Detect which cell encompasses the target text, then output its [x, y] center coordinate. 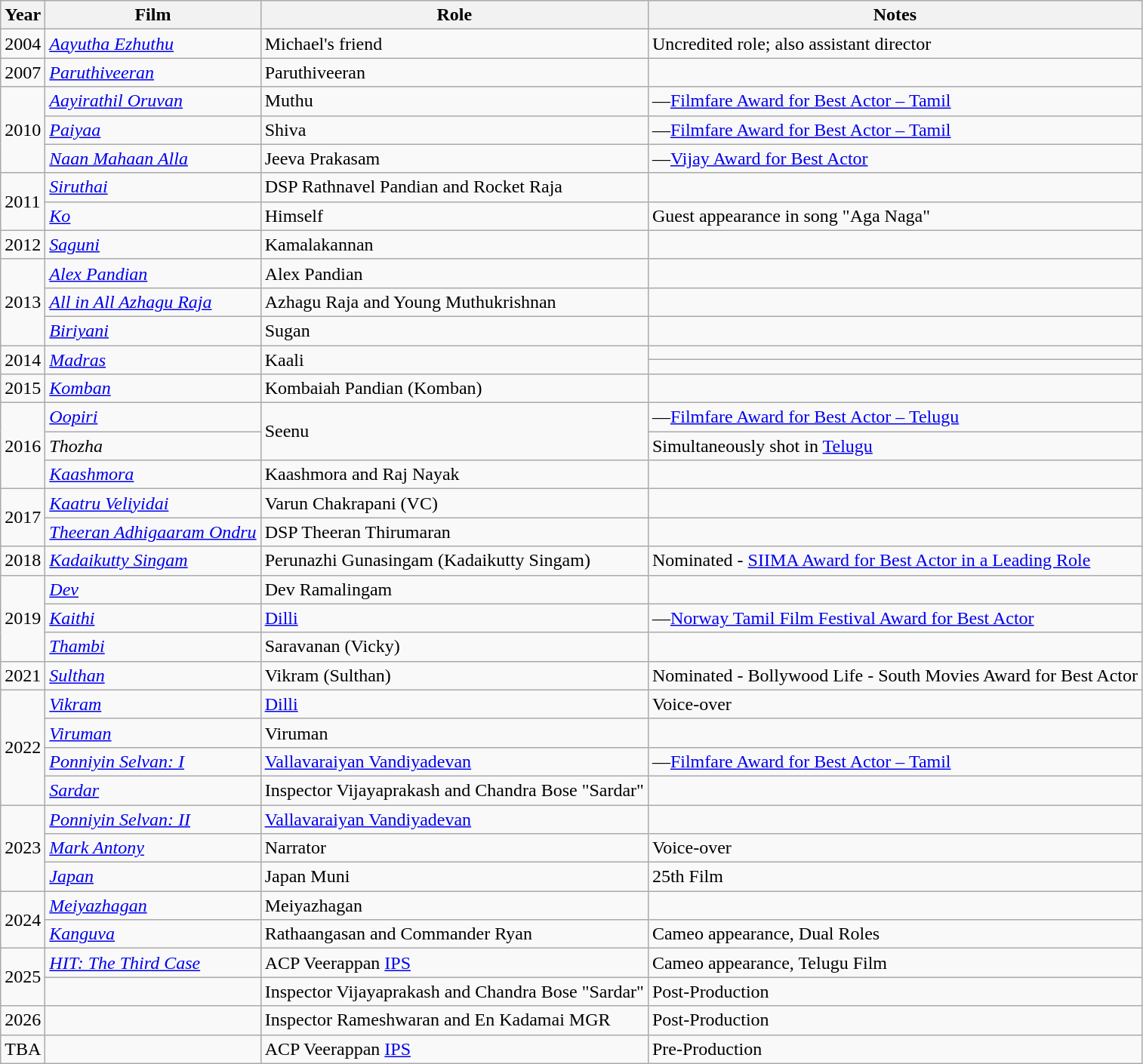
Saravanan (Vicky) [454, 647]
Vikram [153, 704]
Sugan [454, 331]
Narrator [454, 848]
DSP Rathnavel Pandian and Rocket Raja [454, 187]
—Vijay Award for Best Actor [895, 158]
Himself [454, 216]
Jeeva Prakasam [454, 158]
—Norway Tamil Film Festival Award for Best Actor [895, 618]
2017 [23, 518]
Kadaikutty Singam [153, 561]
2011 [23, 201]
Kaashmora and Raj Nayak [454, 475]
Biriyani [153, 331]
Kombaiah Pandian (Komban) [454, 389]
Thambi [153, 647]
Japan Muni [454, 877]
2013 [23, 302]
Japan [153, 877]
Year [23, 15]
2019 [23, 618]
Aayutha Ezhuthu [153, 44]
2024 [23, 920]
Mark Antony [153, 848]
Cameo appearance, Telugu Film [895, 963]
Ponniyin Selvan: I [153, 761]
Kanguva [153, 934]
Role [454, 15]
Paiyaa [153, 130]
Saguni [153, 244]
Rathaangasan and Commander Ryan [454, 934]
HIT: The Third Case [153, 963]
Naan Mahaan Alla [153, 158]
Simultaneously shot in Telugu [895, 446]
Komban [153, 389]
Aayirathil Oruvan [153, 101]
Oopiri [153, 417]
Varun Chakrapani (VC) [454, 503]
Cameo appearance, Dual Roles [895, 934]
2010 [23, 130]
Azhagu Raja and Young Muthukrishnan [454, 302]
Film [153, 15]
2023 [23, 847]
25th Film [895, 877]
Ponniyin Selvan: II [153, 819]
Dev Ramalingam [454, 589]
Kaatru Veliyidai [153, 503]
Madras [153, 360]
2016 [23, 446]
Guest appearance in song "Aga Naga" [895, 216]
Perunazhi Gunasingam (Kadaikutty Singam) [454, 561]
Sardar [153, 790]
2014 [23, 360]
2021 [23, 675]
Michael's friend [454, 44]
DSP Theeran Thirumaran [454, 532]
Nominated - SIIMA Award for Best Actor in a Leading Role [895, 561]
Kamalakannan [454, 244]
TBA [23, 1049]
Uncredited role; also assistant director [895, 44]
2015 [23, 389]
Kaashmora [153, 475]
2004 [23, 44]
2026 [23, 1020]
2025 [23, 977]
Pre-Production [895, 1049]
All in All Azhagu Raja [153, 302]
Nominated - Bollywood Life - South Movies Award for Best Actor [895, 675]
2018 [23, 561]
Shiva [454, 130]
Kaali [454, 360]
2007 [23, 72]
Theeran Adhigaaram Ondru [153, 532]
2022 [23, 747]
Notes [895, 15]
Kaithi [153, 618]
Thozha [153, 446]
2012 [23, 244]
Inspector Rameshwaran and En Kadamai MGR [454, 1020]
—Filmfare Award for Best Actor – Telugu [895, 417]
Muthu [454, 101]
Sulthan [153, 675]
Vikram (Sulthan) [454, 675]
Seenu [454, 432]
Ko [153, 216]
Siruthai [153, 187]
Dev [153, 589]
